Find where the given text appears and provide that cell's center as [x, y] coordinate. 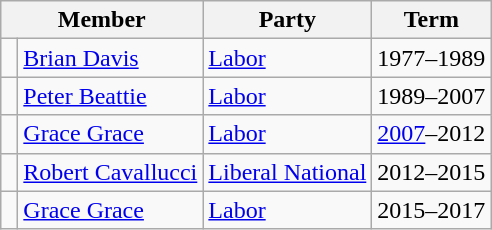
Member [102, 20]
2012–2015 [432, 172]
Liberal National [288, 172]
Peter Beattie [110, 96]
Term [432, 20]
Robert Cavallucci [110, 172]
1989–2007 [432, 96]
1977–1989 [432, 58]
Party [288, 20]
2015–2017 [432, 210]
Brian Davis [110, 58]
2007–2012 [432, 134]
